Locate the cell with the specified text and output its [x, y] center coordinate. 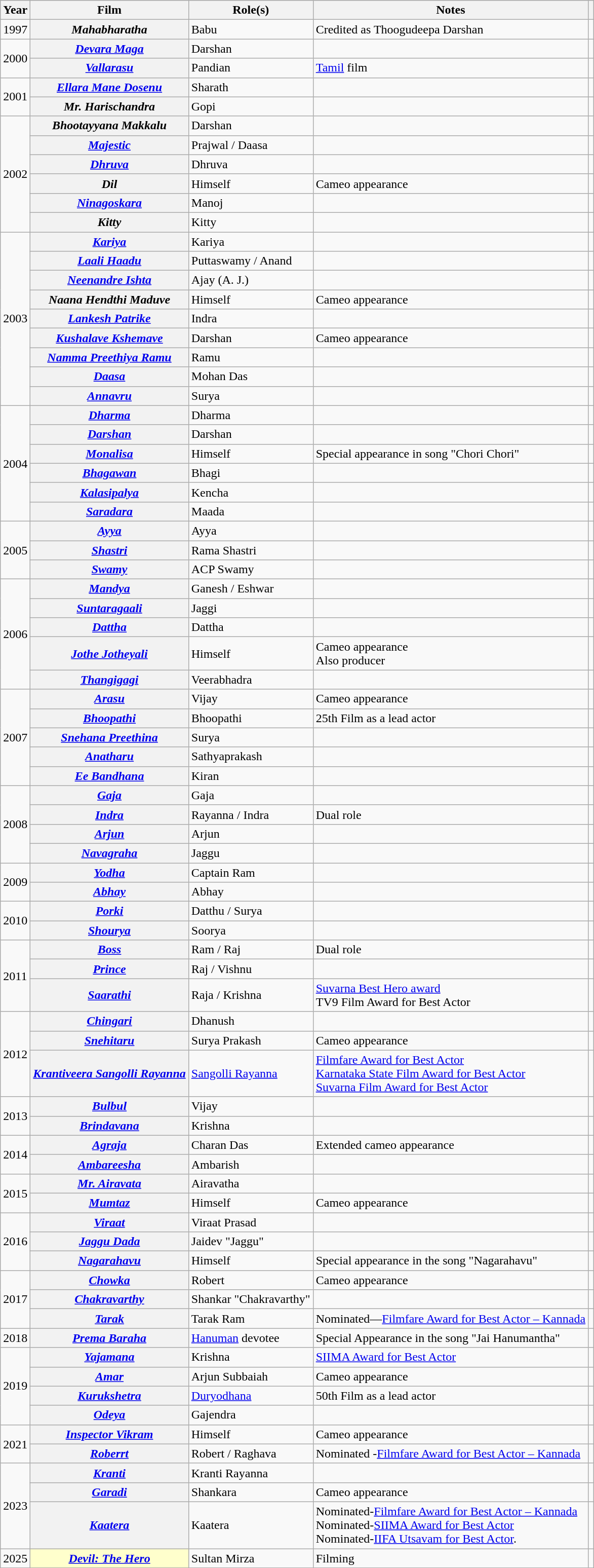
2011 [15, 976]
Swamy [109, 570]
Prema Baraha [109, 1338]
2018 [15, 1338]
Thangigagi [109, 680]
Yajamana [109, 1357]
Rama Shastri [251, 550]
Brindavana [109, 1126]
Raja / Krishna [251, 995]
Dil [109, 183]
Nominated-Filmfare Award for Best Actor – Kannada Nominated-SIIMA Award for Best Actor Nominated-IIFA Utsavam for Best Actor. [451, 1525]
Garadi [109, 1492]
Ee Bandhana [109, 776]
Namma Preethiya Ramu [109, 357]
Jothe Jotheyali [109, 654]
2003 [15, 319]
Suntaragaali [109, 608]
Duryodhana [251, 1396]
Jaggu Dada [109, 1242]
2012 [15, 1054]
Pandian [251, 68]
Robert [251, 1280]
Odeya [109, 1415]
Viraat [109, 1222]
Saradara [109, 511]
Shastri [109, 550]
Maada [251, 511]
Mumtaz [109, 1203]
2021 [15, 1444]
2016 [15, 1241]
Snehana Preethina [109, 737]
Ajay (A. J.) [251, 280]
Jaidev "Jaggu" [251, 1242]
Monalisa [109, 454]
Mandya [109, 589]
Special appearance in the song "Nagarahavu" [451, 1261]
Charan Das [251, 1145]
Bhagi [251, 473]
Robert / Raghava [251, 1453]
Filmfare Award for Best Actor Karnataka State Film Award for Best Actor Suvarna Film Award for Best Actor [451, 1073]
Datthu / Surya [251, 911]
Amar [109, 1376]
Sultan Mirza [251, 1558]
Arjun Subbaiah [251, 1376]
Krantiveera Sangolli Rayanna [109, 1073]
2002 [15, 174]
2004 [15, 463]
Soorya [251, 930]
Prince [109, 969]
Vallarasu [109, 68]
Inspector Vikram [109, 1434]
Tarak Ram [251, 1319]
Film [109, 10]
Kalasipalya [109, 492]
Credited as Thoogudeepa Darshan [451, 29]
Ramu [251, 357]
Special Appearance in the song "Jai Hanumantha" [451, 1338]
Shankara [251, 1492]
Daasa [109, 377]
Agraja [109, 1145]
Cameo appearanceAlso producer [451, 654]
Dhanush [251, 1021]
2010 [15, 921]
2000 [15, 58]
Kushalave Kshemave [109, 338]
Kencha [251, 492]
Ambarish [251, 1164]
Chakravarthy [109, 1299]
Roberrt [109, 1453]
Tarak [109, 1319]
2025 [15, 1558]
Suvarna Best Hero awardTV9 Film Award for Best Actor [451, 995]
Extended cameo appearance [451, 1145]
Mahabharatha [109, 29]
Rayanna / Indra [251, 814]
Filming [451, 1558]
Majestic [109, 145]
2005 [15, 550]
Ninagoskara [109, 203]
Jaggu [251, 853]
2013 [15, 1116]
Kranti [109, 1473]
2009 [15, 882]
Ambareesha [109, 1164]
2015 [15, 1193]
Chingari [109, 1021]
SIIMA Award for Best Actor [451, 1357]
Viraat Prasad [251, 1222]
Arasu [109, 699]
Year [15, 10]
Prajwal / Daasa [251, 145]
Shankar "Chakravarthy" [251, 1299]
Chowka [109, 1280]
Mohan Das [251, 377]
Bulbul [109, 1106]
Bhootayyana Makkalu [109, 126]
Sangolli Rayanna [251, 1073]
2001 [15, 97]
Puttaswamy / Anand [251, 261]
Nagarahavu [109, 1261]
Ganesh / Eshwar [251, 589]
Devil: The Hero [109, 1558]
Manoj [251, 203]
Annavru [109, 396]
Laali Haadu [109, 261]
2008 [15, 824]
Gopi [251, 106]
50th Film as a lead actor [451, 1396]
Mr. Airavata [109, 1183]
2014 [15, 1154]
Porki [109, 911]
Shourya [109, 930]
2007 [15, 737]
Ram / Raj [251, 950]
2006 [15, 634]
Neenandre Ishta [109, 280]
Navagraha [109, 853]
Surya Prakash [251, 1040]
Boss [109, 950]
Raj / Vishnu [251, 969]
Babu [251, 29]
2019 [15, 1386]
Anatharu [109, 757]
2017 [15, 1299]
25th Film as a lead actor [451, 718]
Jaggi [251, 608]
ACP Swamy [251, 570]
Kranti Rayanna [251, 1473]
Tamil film [451, 68]
Ellara Mane Dosenu [109, 87]
Sharath [251, 87]
Notes [451, 10]
Snehitaru [109, 1040]
Sathyaprakash [251, 757]
1997 [15, 29]
Gajendra [251, 1415]
Bhagawan [109, 473]
Yodha [109, 872]
Nominated -Filmfare Award for Best Actor – Kannada [451, 1453]
Hanuman devotee [251, 1338]
2023 [15, 1506]
Role(s) [251, 10]
Captain Ram [251, 872]
Veerabhadra [251, 680]
Saarathi [109, 995]
Special appearance in song "Chori Chori" [451, 454]
Kiran [251, 776]
Kurukshetra [109, 1396]
Naana Hendthi Maduve [109, 300]
Nominated—Filmfare Award for Best Actor – Kannada [451, 1319]
Mr. Harischandra [109, 106]
Lankesh Patrike [109, 319]
Airavatha [251, 1183]
Devara Maga [109, 49]
